Determine the [x, y] coordinate at the center of the cell enclosing the given text.  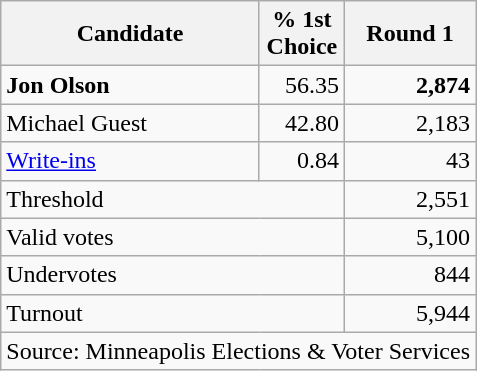
Source: Minneapolis Elections & Voter Services [238, 351]
Michael Guest [130, 123]
56.35 [302, 85]
0.84 [302, 161]
Turnout [173, 313]
43 [410, 161]
% 1stChoice [302, 34]
Valid votes [173, 237]
5,100 [410, 237]
42.80 [302, 123]
2,551 [410, 199]
Undervotes [173, 275]
Threshold [173, 199]
Round 1 [410, 34]
Candidate [130, 34]
844 [410, 275]
2,183 [410, 123]
5,944 [410, 313]
2,874 [410, 85]
Jon Olson [130, 85]
Write-ins [130, 161]
